Detect which cell encompasses the target text, then output its (X, Y) center coordinate. 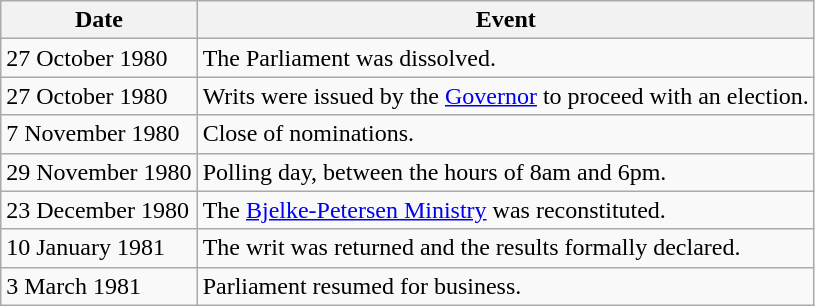
Parliament resumed for business. (506, 286)
The writ was returned and the results formally declared. (506, 248)
7 November 1980 (99, 134)
Event (506, 20)
3 March 1981 (99, 286)
29 November 1980 (99, 172)
10 January 1981 (99, 248)
23 December 1980 (99, 210)
The Bjelke-Petersen Ministry was reconstituted. (506, 210)
Date (99, 20)
Polling day, between the hours of 8am and 6pm. (506, 172)
Close of nominations. (506, 134)
Writs were issued by the Governor to proceed with an election. (506, 96)
The Parliament was dissolved. (506, 58)
